Pinpoint the cell where the given text exists, returning its [X, Y] midpoint coordinate. 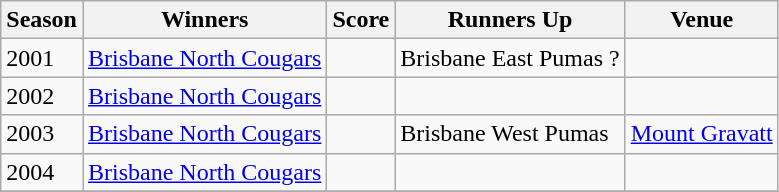
Mount Gravatt [702, 134]
Score [361, 20]
Venue [702, 20]
Brisbane West Pumas [510, 134]
Brisbane East Pumas ? [510, 58]
Runners Up [510, 20]
2003 [42, 134]
2001 [42, 58]
Winners [204, 20]
2002 [42, 96]
Season [42, 20]
2004 [42, 172]
